Find where the given text appears and provide that cell's center as [X, Y] coordinate. 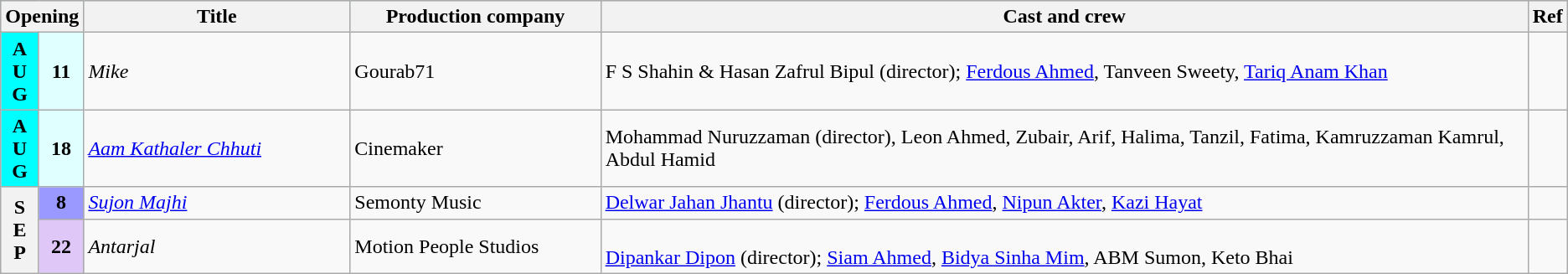
Dipankar Dipon (director); Siam Ahmed, Bidya Sinha Mim, ABM Sumon, Keto Bhai [1064, 246]
Ref [1548, 17]
11 [61, 71]
SEP [20, 230]
18 [61, 148]
Antarjal [217, 246]
Delwar Jahan Jhantu (director); Ferdous Ahmed, Nipun Akter, Kazi Hayat [1064, 203]
Opening [42, 17]
Cinemaker [476, 148]
Aam Kathaler Chhuti [217, 148]
Gourab71 [476, 71]
F S Shahin & Hasan Zafrul Bipul (director); Ferdous Ahmed, Tanveen Sweety, Tariq Anam Khan [1064, 71]
8 [61, 203]
22 [61, 246]
Production company [476, 17]
Sujon Majhi [217, 203]
Mike [217, 71]
Semonty Music [476, 203]
Mohammad Nuruzzaman (director), Leon Ahmed, Zubair, Arif, Halima, Tanzil, Fatima, Kamruzzaman Kamrul, Abdul Hamid [1064, 148]
Title [217, 17]
Motion People Studios [476, 246]
Cast and crew [1064, 17]
